For the text-containing cell, return its midpoint in [X, Y] coordinate format. 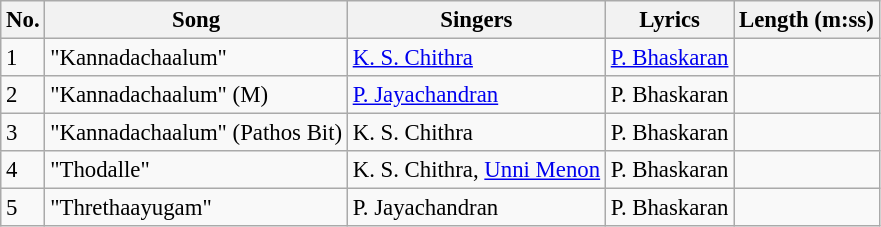
3 [23, 133]
No. [23, 20]
Singers [476, 20]
5 [23, 208]
"Thodalle" [196, 170]
"Kannadachaalum" (M) [196, 95]
"Kannadachaalum" [196, 58]
Song [196, 20]
K. S. Chithra, Unni Menon [476, 170]
"Threthaayugam" [196, 208]
4 [23, 170]
1 [23, 58]
Lyrics [669, 20]
2 [23, 95]
"Kannadachaalum" (Pathos Bit) [196, 133]
Length (m:ss) [806, 20]
